Return [x, y] of the center of cell containing provided text 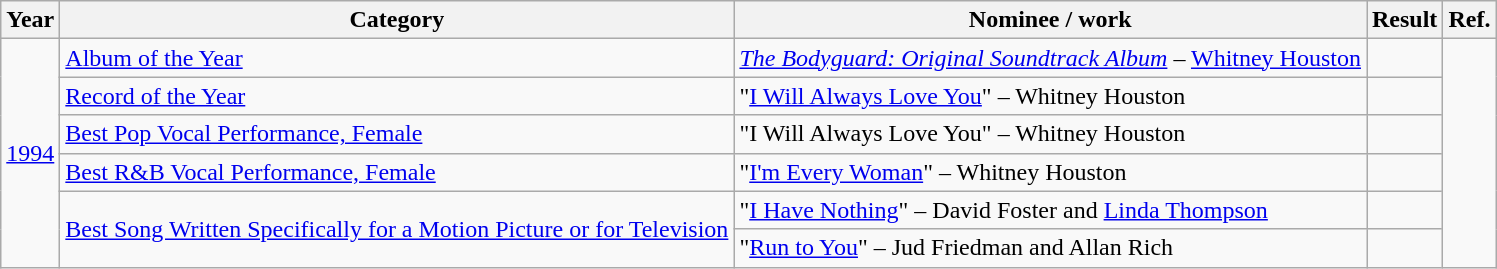
Best Song Written Specifically for a Motion Picture or for Television [397, 229]
Best R&B Vocal Performance, Female [397, 172]
Record of the Year [397, 96]
Category [397, 20]
The Bodyguard: Original Soundtrack Album – Whitney Houston [1050, 58]
"Run to You" – Jud Friedman and Allan Rich [1050, 248]
"I Have Nothing" – David Foster and Linda Thompson [1050, 210]
Best Pop Vocal Performance, Female [397, 134]
Album of the Year [397, 58]
"I'm Every Woman" – Whitney Houston [1050, 172]
Nominee / work [1050, 20]
Year [30, 20]
Ref. [1470, 20]
Result [1404, 20]
1994 [30, 153]
